Find where the given text appears and provide that cell's center as (X, Y) coordinate. 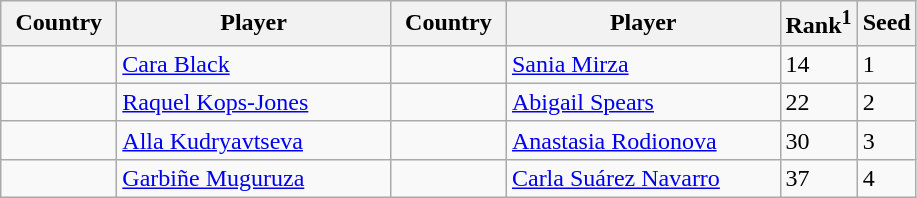
Abigail Spears (643, 102)
Anastasia Rodionova (643, 140)
Garbiñe Muguruza (254, 178)
4 (886, 178)
Carla Suárez Navarro (643, 178)
3 (886, 140)
1 (886, 64)
Cara Black (254, 64)
2 (886, 102)
Alla Kudryavtseva (254, 140)
30 (818, 140)
14 (818, 64)
Rank1 (818, 24)
22 (818, 102)
Raquel Kops-Jones (254, 102)
Seed (886, 24)
37 (818, 178)
Sania Mirza (643, 64)
